Extract the [x, y] coordinate from the center of the cell holding the provided text.  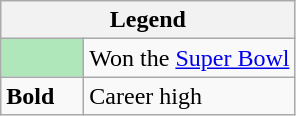
Career high [190, 96]
Bold [42, 96]
Won the Super Bowl [190, 58]
Legend [148, 20]
